Extract the [x, y] coordinate from the center of the cell holding the provided text.  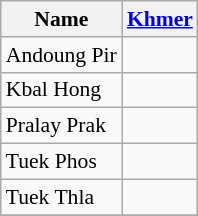
Name [62, 19]
Tuek Phos [62, 162]
Andoung Pir [62, 55]
Pralay Prak [62, 126]
Tuek Thla [62, 197]
Kbal Hong [62, 90]
Khmer [160, 19]
